Detect which cell encompasses the target text, then output its [x, y] center coordinate. 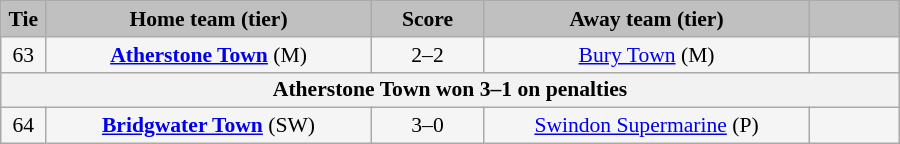
Home team (tier) [209, 19]
Bury Town (M) [647, 55]
Bridgwater Town (SW) [209, 126]
Swindon Supermarine (P) [647, 126]
2–2 [427, 55]
Tie [24, 19]
Away team (tier) [647, 19]
Score [427, 19]
Atherstone Town won 3–1 on penalties [450, 90]
64 [24, 126]
3–0 [427, 126]
Atherstone Town (M) [209, 55]
63 [24, 55]
